Scan for the cell matching the given text and deliver its [X, Y] coordinate at center. 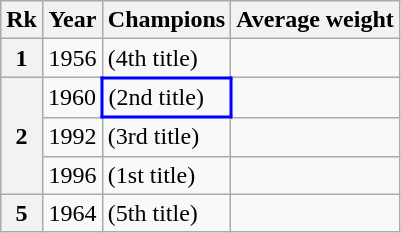
1992 [72, 136]
1964 [72, 213]
Champions [166, 20]
1996 [72, 175]
(2nd title) [166, 98]
Average weight [316, 20]
1960 [72, 98]
5 [22, 213]
(5th title) [166, 213]
1956 [72, 58]
(3rd title) [166, 136]
Rk [22, 20]
2 [22, 136]
Year [72, 20]
1 [22, 58]
(4th title) [166, 58]
(1st title) [166, 175]
